Locate the cell with the specified text and output its [x, y] center coordinate. 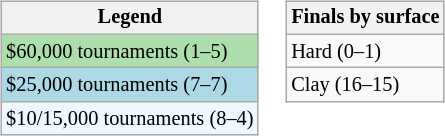
Clay (16–15) [365, 85]
Legend [130, 18]
$25,000 tournaments (7–7) [130, 85]
$10/15,000 tournaments (8–4) [130, 119]
$60,000 tournaments (1–5) [130, 51]
Finals by surface [365, 18]
Hard (0–1) [365, 51]
